Return [x, y] of the center of cell containing provided text 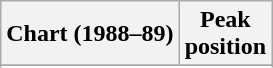
Chart (1988–89) [90, 34]
Peakposition [225, 34]
